Search for the cell housing the specified text and yield its (X, Y) center coordinate. 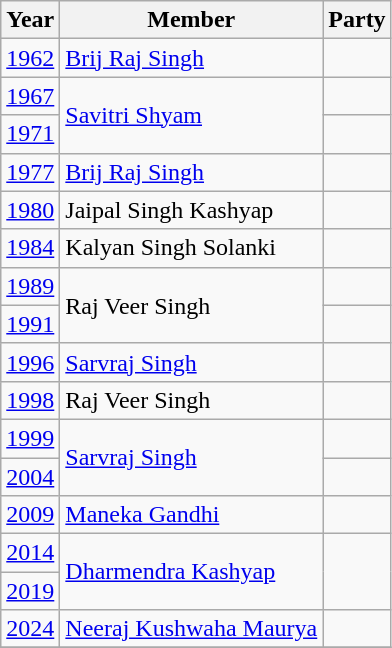
Member (192, 20)
Neeraj Kushwaha Maurya (192, 629)
1996 (30, 362)
1971 (30, 134)
Dharmendra Kashyap (192, 572)
Kalyan Singh Solanki (192, 248)
1962 (30, 58)
2014 (30, 553)
1999 (30, 438)
1998 (30, 400)
2004 (30, 477)
Jaipal Singh Kashyap (192, 210)
1967 (30, 96)
1989 (30, 286)
Party (357, 20)
1977 (30, 172)
1980 (30, 210)
1991 (30, 324)
2024 (30, 629)
Year (30, 20)
1984 (30, 248)
Savitri Shyam (192, 115)
2009 (30, 515)
2019 (30, 591)
Maneka Gandhi (192, 515)
